Return [x, y] of the center of cell containing provided text 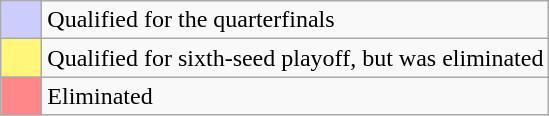
Qualified for the quarterfinals [296, 20]
Qualified for sixth-seed playoff, but was eliminated [296, 58]
Eliminated [296, 96]
